Pinpoint the cell where the given text exists, returning its (X, Y) midpoint coordinate. 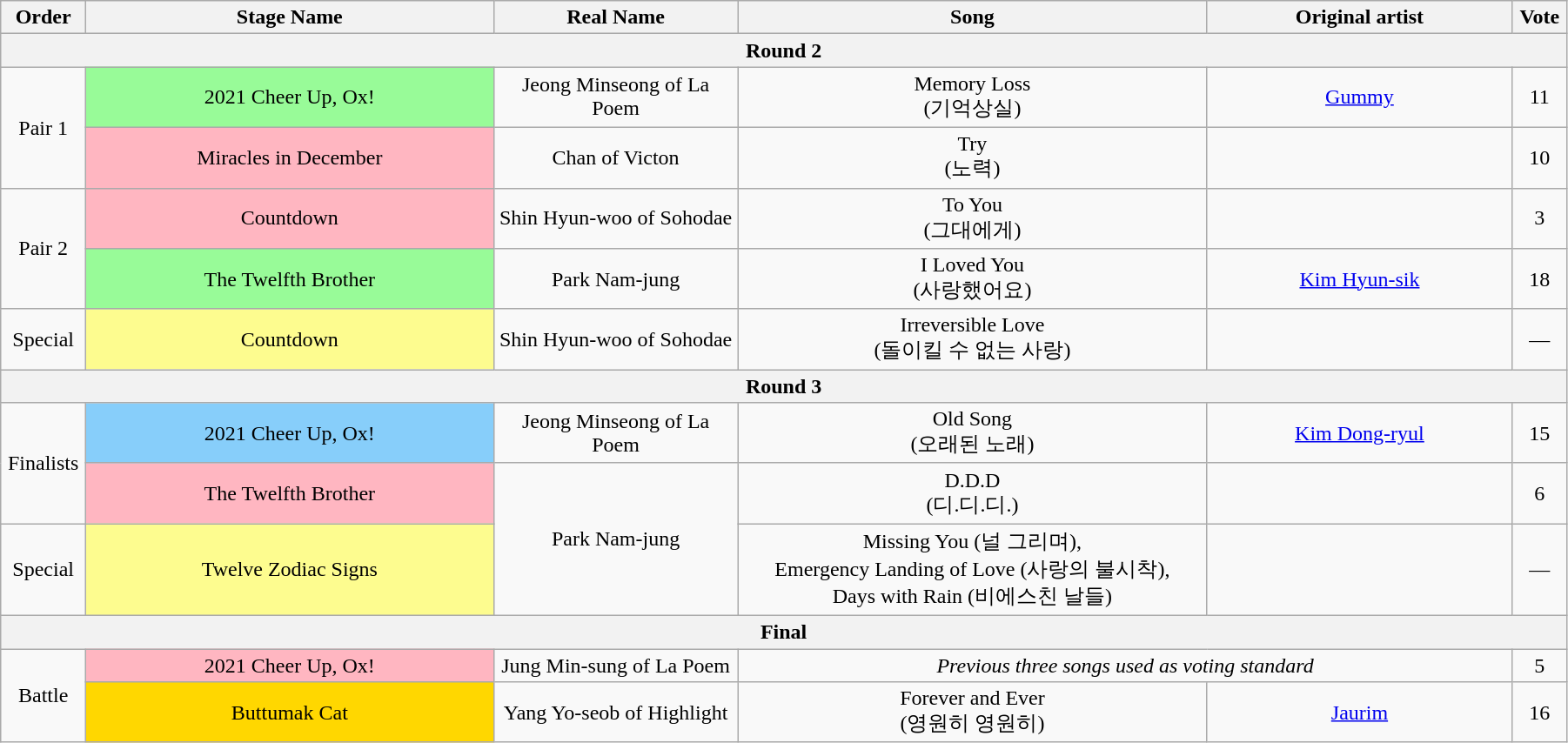
Twelve Zodiac Signs (290, 570)
Jung Min-sung of La Poem (616, 666)
Pair 2 (44, 249)
Real Name (616, 17)
5 (1539, 666)
Song (973, 17)
Missing You (널 그리며), Emergency Landing of Love (사랑의 불시착), Days with Rain (비에스친 날들) (973, 570)
18 (1539, 279)
6 (1539, 493)
Vote (1539, 17)
Previous three songs used as voting standard (1125, 666)
16 (1539, 713)
Forever and Ever(영원히 영원히) (973, 713)
3 (1539, 218)
Miracles in December (290, 157)
Original artist (1359, 17)
Stage Name (290, 17)
10 (1539, 157)
Try(노력) (973, 157)
D.D.D(디.디.디.) (973, 493)
Order (44, 17)
To You(그대에게) (973, 218)
I Loved You(사랑했어요) (973, 279)
Buttumak Cat (290, 713)
Finalists (44, 463)
Kim Hyun-sik (1359, 279)
Irreversible Love(돌이킬 수 없는 사랑) (973, 339)
Round 2 (784, 50)
Gummy (1359, 97)
Jaurim (1359, 713)
Pair 1 (44, 127)
11 (1539, 97)
Round 3 (784, 386)
Final (784, 632)
Yang Yo-seob of Highlight (616, 713)
Chan of Victon (616, 157)
Kim Dong-ryul (1359, 433)
Battle (44, 696)
Old Song(오래된 노래) (973, 433)
15 (1539, 433)
Memory Loss(기억상실) (973, 97)
